For the text-containing cell, return its midpoint in [X, Y] coordinate format. 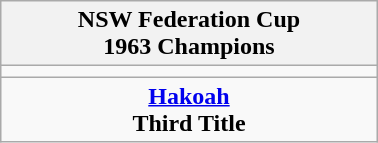
NSW Federation Cup1963 Champions [189, 34]
HakoahThird Title [189, 110]
